Return (X, Y) of the center of cell containing provided text 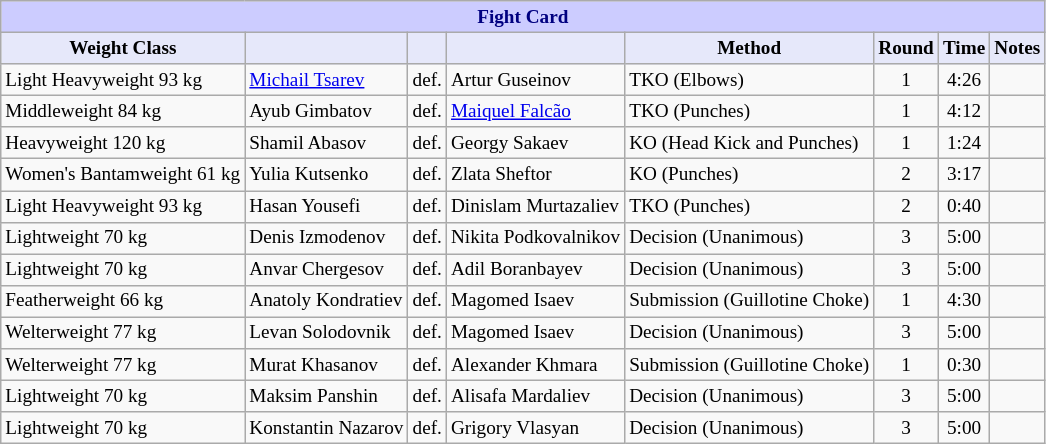
Georgy Sakaev (535, 143)
Time (964, 48)
Yulia Kutsenko (326, 175)
Method (750, 48)
Murat Khasanov (326, 365)
Middleweight 84 kg (123, 111)
Round (906, 48)
Featherweight 66 kg (123, 301)
Ayub Gimbatov (326, 111)
Alexander Khmara (535, 365)
1:24 (964, 143)
Women's Bantamweight 61 kg (123, 175)
Anatoly Kondratiev (326, 301)
KO (Punches) (750, 175)
Nikita Podkovalnikov (535, 238)
Fight Card (523, 17)
Artur Guseinov (535, 80)
Anvar Chergesov (326, 270)
Alisafa Mardaliev (535, 396)
4:12 (964, 111)
Levan Solodovnik (326, 333)
Konstantin Nazarov (326, 428)
0:40 (964, 206)
Shamil Abasov (326, 143)
Grigory Vlasyan (535, 428)
Maksim Panshin (326, 396)
Notes (1018, 48)
3:17 (964, 175)
Dinislam Murtazaliev (535, 206)
4:26 (964, 80)
Maiquel Falcão (535, 111)
KO (Head Kick and Punches) (750, 143)
Hasan Yousefi (326, 206)
Heavyweight 120 kg (123, 143)
TKO (Elbows) (750, 80)
4:30 (964, 301)
Adil Boranbayev (535, 270)
Weight Class (123, 48)
Denis Izmodenov (326, 238)
Zlata Sheftor (535, 175)
Michail Tsarev (326, 80)
0:30 (964, 365)
